Return [x, y] of the center of cell containing provided text 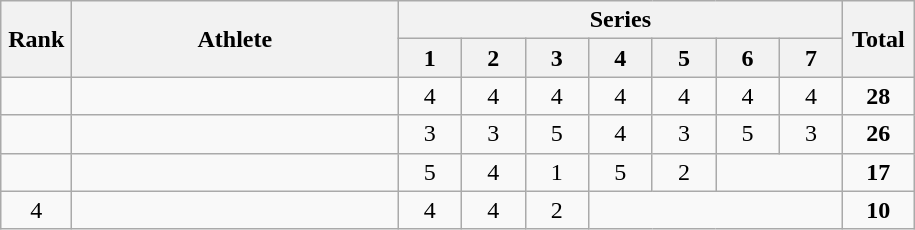
Athlete [235, 39]
Series [620, 20]
10 [878, 210]
Total [878, 39]
Rank [36, 39]
6 [748, 58]
26 [878, 134]
17 [878, 172]
7 [811, 58]
28 [878, 96]
